Capture the cell that displays the provided text and extract its (X, Y) central coordinate. 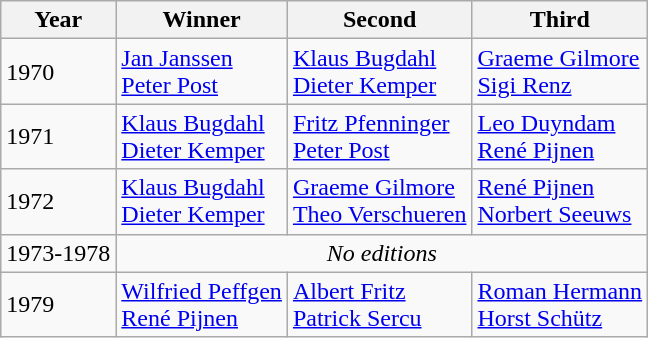
Leo Duyndam René Pijnen (560, 136)
Roman Hermann Horst Schütz (560, 304)
Winner (202, 20)
1972 (58, 202)
Second (380, 20)
Year (58, 20)
Albert Fritz Patrick Sercu (380, 304)
1970 (58, 72)
1971 (58, 136)
Graeme Gilmore Theo Verschueren (380, 202)
René Pijnen Norbert Seeuws (560, 202)
Graeme Gilmore Sigi Renz (560, 72)
No editions (382, 253)
Jan Janssen Peter Post (202, 72)
Third (560, 20)
Fritz Pfenninger Peter Post (380, 136)
1973-1978 (58, 253)
1979 (58, 304)
Wilfried Peffgen René Pijnen (202, 304)
